Detect which cell encompasses the target text, then output its (X, Y) center coordinate. 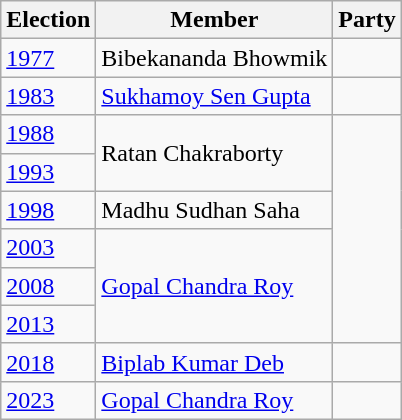
Madhu Sudhan Saha (214, 210)
Bibekananda Bhowmik (214, 58)
Member (214, 20)
2013 (48, 324)
Ratan Chakraborty (214, 153)
Sukhamoy Sen Gupta (214, 96)
1983 (48, 96)
1988 (48, 134)
1993 (48, 172)
Party (367, 20)
2008 (48, 286)
2023 (48, 400)
Election (48, 20)
2018 (48, 362)
1977 (48, 58)
2003 (48, 248)
Biplab Kumar Deb (214, 362)
1998 (48, 210)
